Return the [x, y] coordinate for the center point of the cell that contains the specified text.  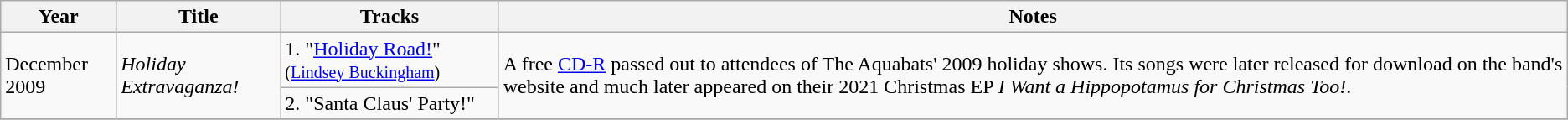
2. "Santa Claus' Party!" [389, 103]
Notes [1033, 17]
1. "Holiday Road!" (Lindsey Buckingham) [389, 60]
Title [199, 17]
Year [59, 17]
December 2009 [59, 76]
Holiday Extravaganza! [199, 76]
Tracks [389, 17]
